Return (X, Y) of the center of cell containing provided text 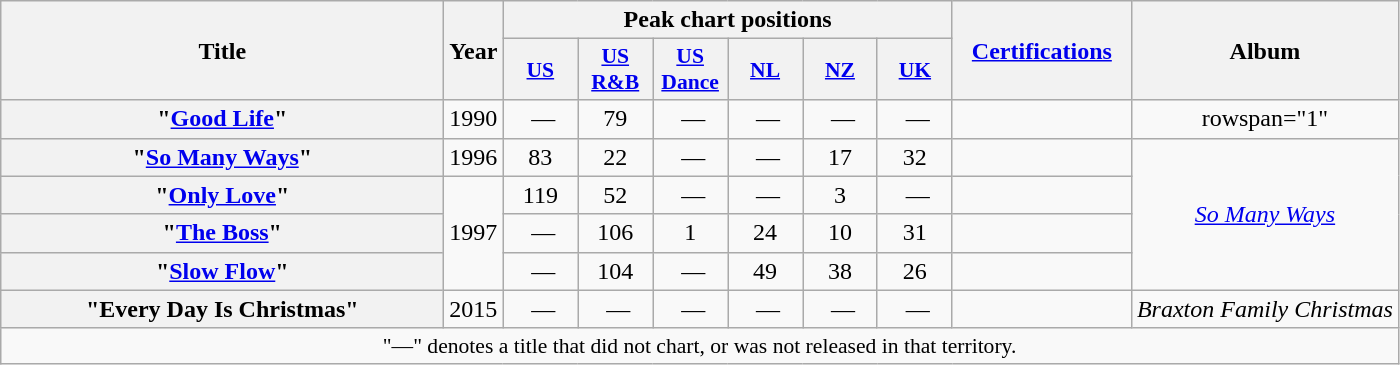
2015 (474, 309)
"—" denotes a title that did not chart, or was not released in that territory. (700, 346)
NZ (840, 70)
So Many Ways (1264, 214)
Year (474, 50)
38 (840, 271)
"So Many Ways" (222, 157)
24 (766, 233)
Braxton Family Christmas (1264, 309)
"Good Life" (222, 119)
104 (616, 271)
Certifications (1042, 50)
10 (840, 233)
1997 (474, 233)
31 (914, 233)
1 (690, 233)
1996 (474, 157)
79 (616, 119)
32 (914, 157)
Peak chart positions (728, 20)
UK (914, 70)
22 (616, 157)
17 (840, 157)
US Dance (690, 70)
83 (540, 157)
US (540, 70)
Title (222, 50)
rowspan="1" (1264, 119)
3 (840, 195)
"Only Love" (222, 195)
49 (766, 271)
106 (616, 233)
"The Boss" (222, 233)
"Slow Flow" (222, 271)
26 (914, 271)
"Every Day Is Christmas" (222, 309)
NL (766, 70)
119 (540, 195)
1990 (474, 119)
Album (1264, 50)
52 (616, 195)
US R&B (616, 70)
